Detect which cell encompasses the target text, then output its (x, y) center coordinate. 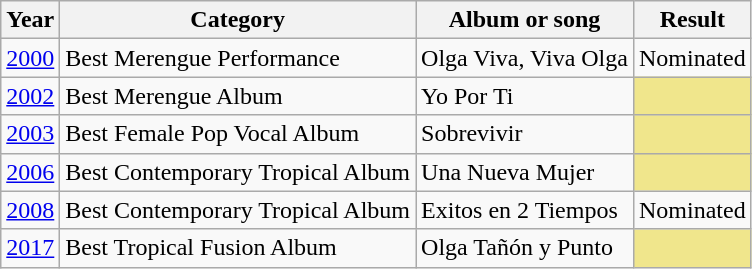
2006 (30, 172)
Sobrevivir (525, 134)
Una Nueva Mujer (525, 172)
Best Tropical Fusion Album (238, 248)
Olga Tañón y Punto (525, 248)
Result (692, 20)
Yo Por Ti (525, 96)
Category (238, 20)
Best Merengue Performance (238, 58)
Best Merengue Album (238, 96)
Olga Viva, Viva Olga (525, 58)
2002 (30, 96)
2000 (30, 58)
Best Female Pop Vocal Album (238, 134)
Exitos en 2 Tiempos (525, 210)
Year (30, 20)
2008 (30, 210)
Album or song (525, 20)
2003 (30, 134)
2017 (30, 248)
